From the cell containing the given text, extract its center point as (x, y) coordinate. 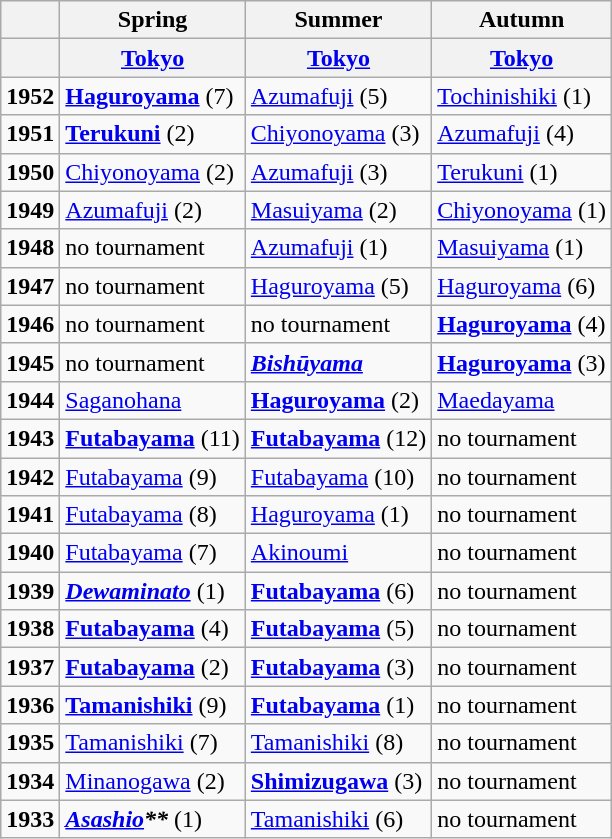
Azumafuji (5) (338, 96)
Futabayama (3) (338, 667)
Azumafuji (3) (338, 172)
Terukuni (2) (153, 134)
Futabayama (5) (338, 629)
1939 (30, 591)
Futabayama (12) (338, 438)
1947 (30, 286)
Shimizugawa (3) (338, 781)
1950 (30, 172)
Futabayama (2) (153, 667)
1938 (30, 629)
Akinoumi (338, 553)
1944 (30, 400)
Masuiyama (2) (338, 210)
Maedayama (522, 400)
Summer (338, 20)
1951 (30, 134)
1952 (30, 96)
Futabayama (6) (338, 591)
1934 (30, 781)
Haguroyama (3) (522, 362)
1946 (30, 324)
1949 (30, 210)
1943 (30, 438)
1941 (30, 515)
1936 (30, 705)
1940 (30, 553)
Futabayama (7) (153, 553)
Autumn (522, 20)
Tochinishiki (1) (522, 96)
1937 (30, 667)
1933 (30, 819)
1948 (30, 248)
Masuiyama (1) (522, 248)
Azumafuji (2) (153, 210)
Futabayama (11) (153, 438)
Haguroyama (5) (338, 286)
Futabayama (8) (153, 515)
Saganohana (153, 400)
Bishūyama (338, 362)
Haguroyama (6) (522, 286)
Tamanishiki (6) (338, 819)
Azumafuji (4) (522, 134)
Minanogawa (2) (153, 781)
Futabayama (10) (338, 477)
Chiyonoyama (3) (338, 134)
Futabayama (4) (153, 629)
Tamanishiki (9) (153, 705)
1935 (30, 743)
Haguroyama (4) (522, 324)
Haguroyama (1) (338, 515)
1942 (30, 477)
Dewaminato (1) (153, 591)
Azumafuji (1) (338, 248)
Terukuni (1) (522, 172)
Futabayama (9) (153, 477)
Chiyonoyama (1) (522, 210)
Tamanishiki (7) (153, 743)
Futabayama (1) (338, 705)
Tamanishiki (8) (338, 743)
Spring (153, 20)
Chiyonoyama (2) (153, 172)
Haguroyama (2) (338, 400)
1945 (30, 362)
Asashio** (1) (153, 819)
Haguroyama (7) (153, 96)
